Provide the [x, y] coordinate of the cell's center where the given text is located.  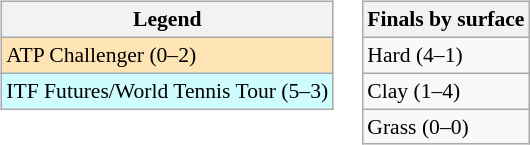
Legend [167, 20]
Finals by surface [446, 20]
ITF Futures/World Tennis Tour (5–3) [167, 91]
Clay (1–4) [446, 91]
Grass (0–0) [446, 127]
ATP Challenger (0–2) [167, 55]
Hard (4–1) [446, 55]
